Return the (x, y) coordinate for the center point of the cell that contains the specified text.  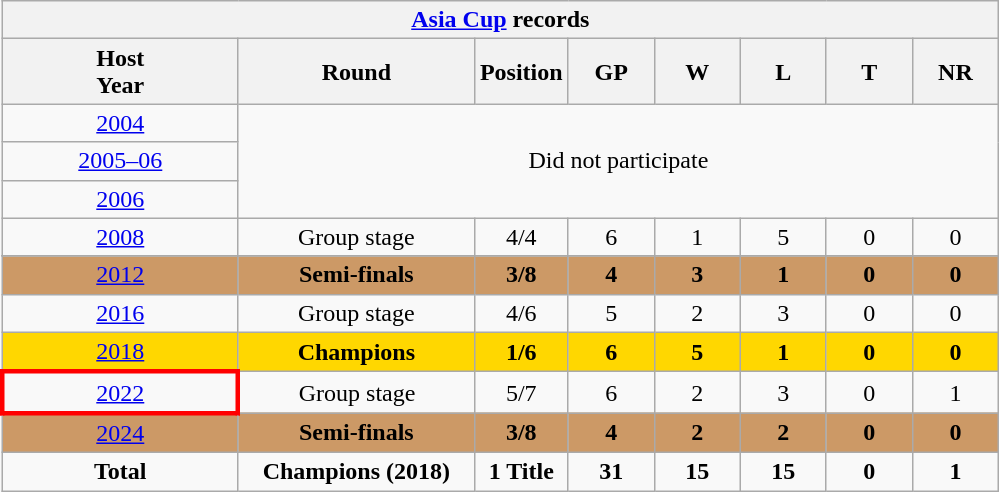
L (783, 72)
Position (521, 72)
1 Title (521, 471)
GP (611, 72)
Round (356, 72)
31 (611, 471)
2004 (120, 123)
Champions (356, 352)
2006 (120, 199)
4/4 (521, 237)
2008 (120, 237)
HostYear (120, 72)
Total (120, 471)
1/6 (521, 352)
2016 (120, 313)
2024 (120, 433)
2018 (120, 352)
Champions (2018) (356, 471)
W (697, 72)
Did not participate (618, 161)
NR (955, 72)
4/6 (521, 313)
Asia Cup records (500, 20)
5/7 (521, 392)
2005–06 (120, 161)
2012 (120, 275)
T (869, 72)
2022 (120, 392)
